For the text-containing cell, return its midpoint in (X, Y) coordinate format. 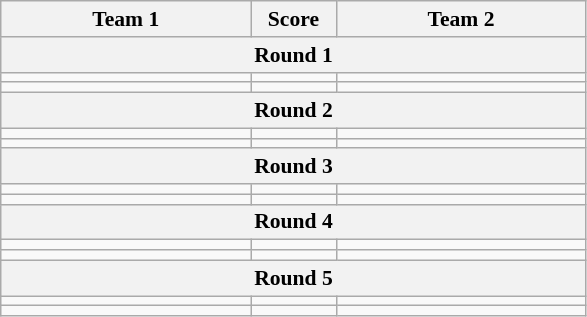
Round 2 (294, 111)
Round 5 (294, 278)
Team 2 (461, 19)
Team 1 (126, 19)
Round 1 (294, 55)
Round 3 (294, 167)
Round 4 (294, 222)
Score (294, 19)
